Search for the cell housing the specified text and yield its (X, Y) center coordinate. 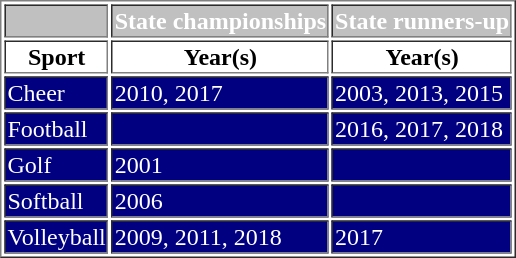
2006 (220, 200)
2016, 2017, 2018 (422, 128)
2009, 2011, 2018 (220, 236)
State runners-up (422, 20)
2003, 2013, 2015 (422, 92)
2017 (422, 236)
State championships (220, 20)
Cheer (56, 92)
Volleyball (56, 236)
Golf (56, 164)
Softball (56, 200)
Football (56, 128)
2010, 2017 (220, 92)
2001 (220, 164)
Sport (56, 56)
